Determine the [X, Y] coordinate at the center of the cell enclosing the given text.  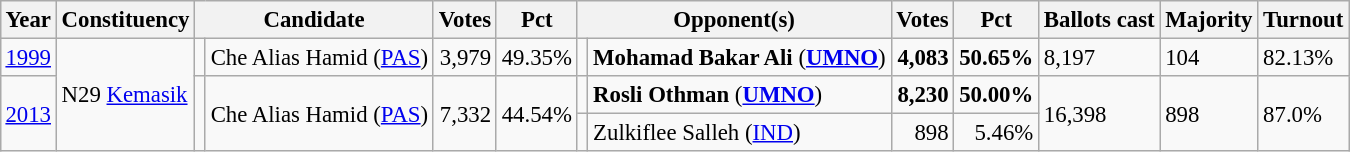
5.46% [996, 133]
Year [28, 20]
49.35% [536, 57]
Majority [1209, 20]
87.0% [1304, 114]
1999 [28, 57]
Opponent(s) [734, 20]
104 [1209, 57]
50.65% [996, 57]
2013 [28, 114]
Zulkiflee Salleh (IND) [740, 133]
7,332 [464, 114]
4,083 [922, 57]
16,398 [1100, 114]
Ballots cast [1100, 20]
82.13% [1304, 57]
Turnout [1304, 20]
Mohamad Bakar Ali (UMNO) [740, 57]
Rosli Othman (UMNO) [740, 95]
44.54% [536, 114]
Candidate [314, 20]
Constituency [125, 20]
50.00% [996, 95]
3,979 [464, 57]
8,230 [922, 95]
N29 Kemasik [125, 94]
8,197 [1100, 57]
